Extract the (X, Y) coordinate from the center of the cell holding the provided text.  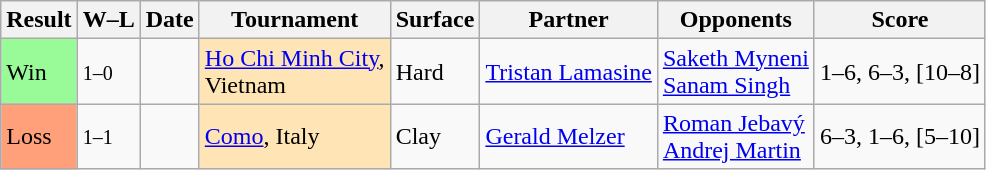
Hard (435, 72)
Surface (435, 20)
1–1 (108, 136)
Saketh Myneni Sanam Singh (736, 72)
Tristan Lamasine (568, 72)
1–0 (108, 72)
1–6, 6–3, [10–8] (900, 72)
Result (39, 20)
Date (170, 20)
6–3, 1–6, [5–10] (900, 136)
Roman Jebavý Andrej Martin (736, 136)
W–L (108, 20)
Clay (435, 136)
Partner (568, 20)
Ho Chi Minh City, Vietnam (294, 72)
Win (39, 72)
Tournament (294, 20)
Opponents (736, 20)
Como, Italy (294, 136)
Gerald Melzer (568, 136)
Score (900, 20)
Loss (39, 136)
